Provide the (x, y) coordinate of the cell's center where the given text is located.  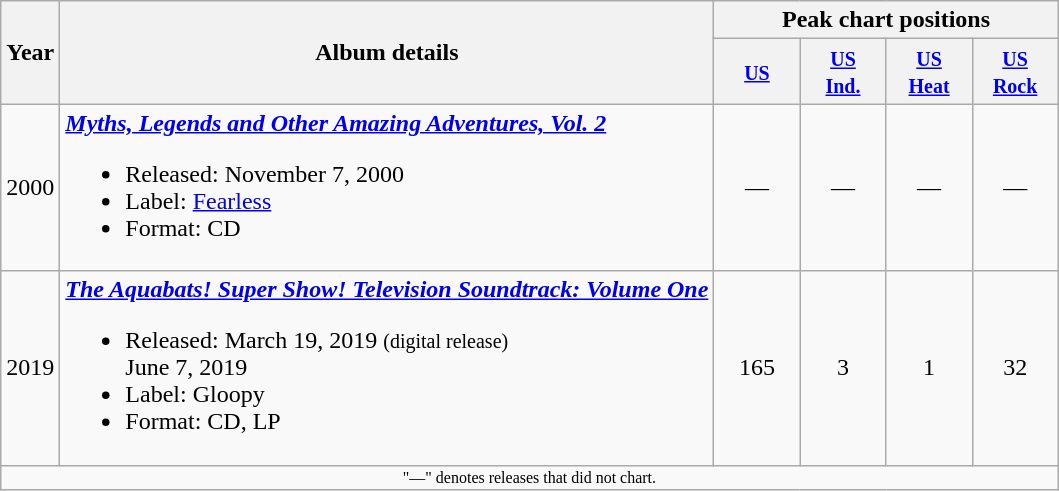
US (757, 72)
Peak chart positions (886, 20)
1 (929, 368)
2000 (30, 188)
Year (30, 52)
3 (843, 368)
USRock (1015, 72)
165 (757, 368)
Album details (387, 52)
Myths, Legends and Other Amazing Adventures, Vol. 2Released: November 7, 2000Label: FearlessFormat: CD (387, 188)
USInd. (843, 72)
"—" denotes releases that did not chart. (530, 477)
2019 (30, 368)
The Aquabats! Super Show! Television Soundtrack: Volume OneReleased: March 19, 2019 (digital release)June 7, 2019Label: GloopyFormat: CD, LP (387, 368)
32 (1015, 368)
USHeat (929, 72)
